Output the (x, y) coordinate of the center of the cell containing the given text.  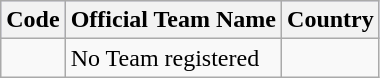
Official Team Name (173, 20)
Country (331, 20)
No Team registered (173, 58)
Code (33, 20)
